Find where the given text appears and provide that cell's center as [x, y] coordinate. 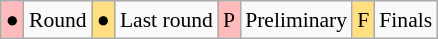
Last round [166, 20]
P [229, 20]
Finals [406, 20]
Round [58, 20]
F [363, 20]
Preliminary [296, 20]
